Capture the cell that displays the provided text and extract its (x, y) central coordinate. 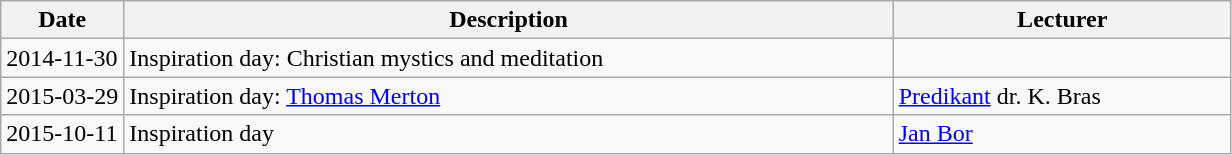
Lecturer (1062, 20)
Jan Bor (1062, 134)
2015-03-29 (62, 96)
2014-11-30 (62, 58)
Inspiration day (508, 134)
Inspiration day: Thomas Merton (508, 96)
2015-10-11 (62, 134)
Date (62, 20)
Description (508, 20)
Inspiration day: Christian mystics and meditation (508, 58)
Predikant dr. K. Bras (1062, 96)
